Extract the (x, y) coordinate from the center of the cell holding the provided text.  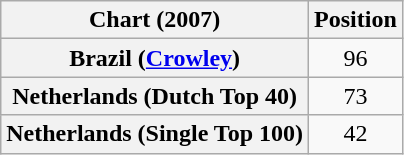
42 (356, 134)
Brazil (Crowley) (155, 58)
Position (356, 20)
Netherlands (Dutch Top 40) (155, 96)
96 (356, 58)
Netherlands (Single Top 100) (155, 134)
Chart (2007) (155, 20)
73 (356, 96)
